From the cell containing the given text, extract its center point as (X, Y) coordinate. 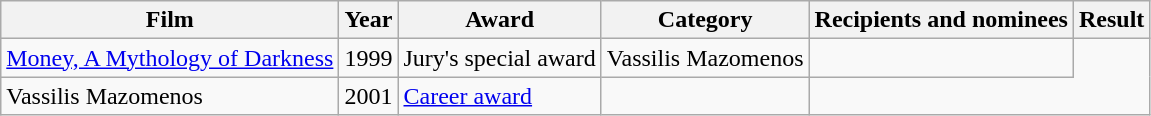
Film (170, 20)
Result (1111, 20)
Category (705, 20)
2001 (368, 96)
Career award (500, 96)
Recipients and nominees (941, 20)
Money, A Mythology of Darkness (170, 58)
Jury's special award (500, 58)
Award (500, 20)
1999 (368, 58)
Year (368, 20)
